Find where the given text appears and provide that cell's center as [x, y] coordinate. 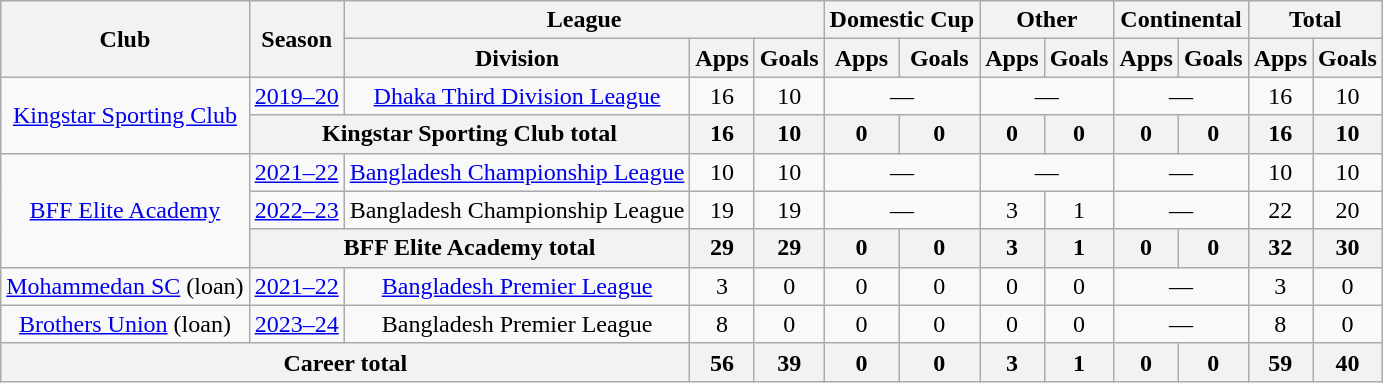
30 [1348, 248]
Club [125, 39]
Brothers Union (loan) [125, 324]
Season [296, 39]
39 [789, 362]
Dhaka Third Division League [517, 96]
Domestic Cup [902, 20]
40 [1348, 362]
Kingstar Sporting Club [125, 115]
Kingstar Sporting Club total [470, 134]
59 [1280, 362]
Mohammedan SC (loan) [125, 286]
BFF Elite Academy [125, 210]
League [584, 20]
Other [1047, 20]
56 [722, 362]
2022–23 [296, 210]
2023–24 [296, 324]
2019–20 [296, 96]
22 [1280, 210]
32 [1280, 248]
Career total [346, 362]
Division [517, 58]
20 [1348, 210]
BFF Elite Academy total [470, 248]
Continental [1181, 20]
Total [1315, 20]
